Capture the cell that displays the provided text and extract its [X, Y] central coordinate. 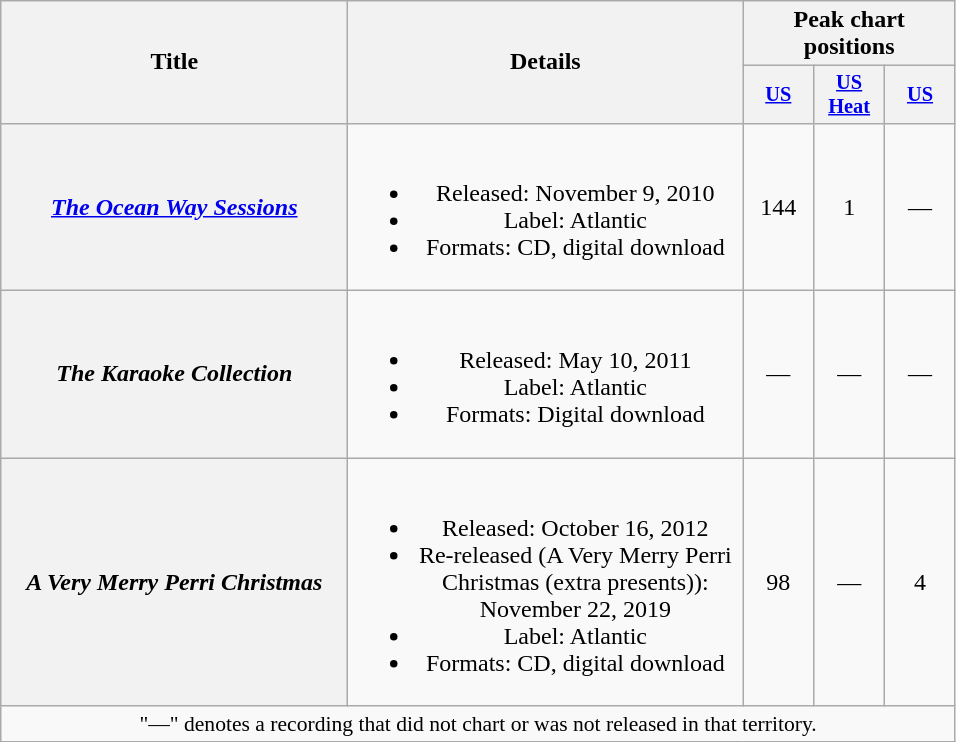
A Very Merry Perri Christmas [174, 582]
Released: May 10, 2011Label: AtlanticFormats: Digital download [546, 374]
Peak chart positions [850, 34]
US Heat [850, 95]
Details [546, 62]
144 [778, 206]
The Ocean Way Sessions [174, 206]
98 [778, 582]
1 [850, 206]
Released: October 16, 2012Re-released (A Very Merry Perri Christmas (extra presents)): November 22, 2019Label: AtlanticFormats: CD, digital download [546, 582]
"—" denotes a recording that did not chart or was not released in that territory. [478, 724]
Released: November 9, 2010Label: AtlanticFormats: CD, digital download [546, 206]
The Karaoke Collection [174, 374]
Title [174, 62]
4 [920, 582]
